Determine the [X, Y] coordinate at the center of the cell enclosing the given text.  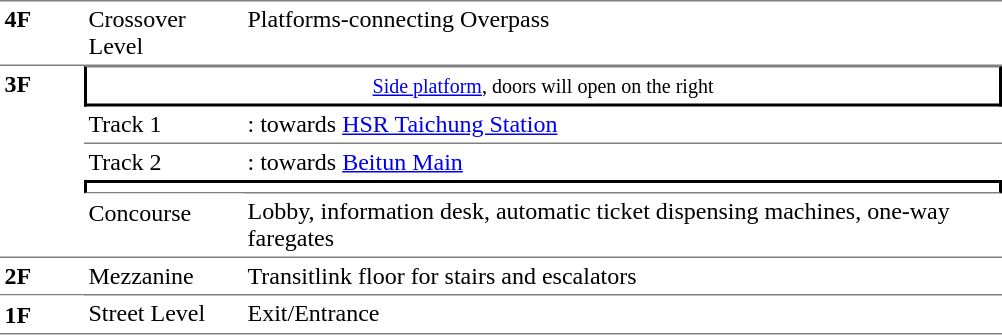
Lobby, information desk, automatic ticket dispensing machines, one-way faregates [622, 226]
: towards Beitun Main [622, 162]
2F [42, 276]
Exit/Entrance [622, 316]
4F [42, 33]
Crossover Level [164, 33]
Street Level [164, 316]
1F [42, 316]
3F [42, 161]
Platforms-connecting Overpass [622, 33]
Transitlink floor for stairs and escalators [622, 276]
Track 1 [164, 125]
Concourse [164, 226]
Track 2 [164, 162]
Side platform, doors will open on the right [543, 86]
: towards HSR Taichung Station [622, 125]
Mezzanine [164, 276]
